Pinpoint the cell where the given text exists, returning its [x, y] midpoint coordinate. 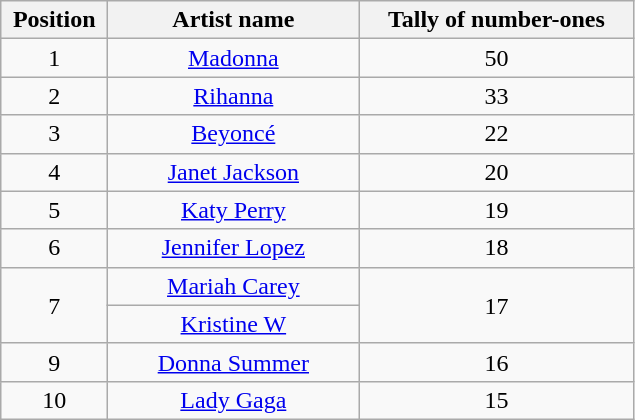
10 [54, 400]
33 [496, 96]
5 [54, 210]
Jennifer Lopez [234, 248]
Beyoncé [234, 134]
Tally of number-ones [496, 20]
Rihanna [234, 96]
18 [496, 248]
7 [54, 305]
4 [54, 172]
1 [54, 58]
16 [496, 362]
Katy Perry [234, 210]
20 [496, 172]
17 [496, 305]
22 [496, 134]
Mariah Carey [234, 286]
6 [54, 248]
Position [54, 20]
9 [54, 362]
3 [54, 134]
50 [496, 58]
2 [54, 96]
19 [496, 210]
Artist name [234, 20]
Madonna [234, 58]
Janet Jackson [234, 172]
Lady Gaga [234, 400]
Kristine W [234, 324]
15 [496, 400]
Donna Summer [234, 362]
